Detect which cell encompasses the target text, then output its (x, y) center coordinate. 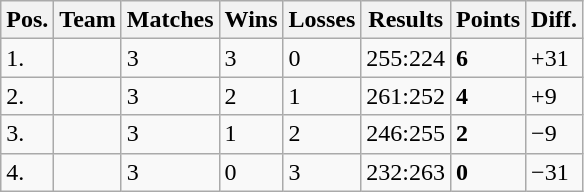
−9 (554, 134)
4 (488, 96)
Team (88, 20)
3. (28, 134)
6 (488, 58)
+9 (554, 96)
Diff. (554, 20)
Matches (170, 20)
Wins (251, 20)
1. (28, 58)
Losses (322, 20)
Results (406, 20)
2. (28, 96)
Pos. (28, 20)
−31 (554, 172)
261:252 (406, 96)
232:263 (406, 172)
246:255 (406, 134)
4. (28, 172)
255:224 (406, 58)
Points (488, 20)
+31 (554, 58)
